Output the [X, Y] coordinate of the center of the cell containing the given text.  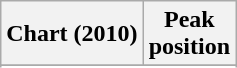
Chart (2010) [72, 34]
Peakposition [189, 34]
